From the cell containing the given text, extract its center point as (x, y) coordinate. 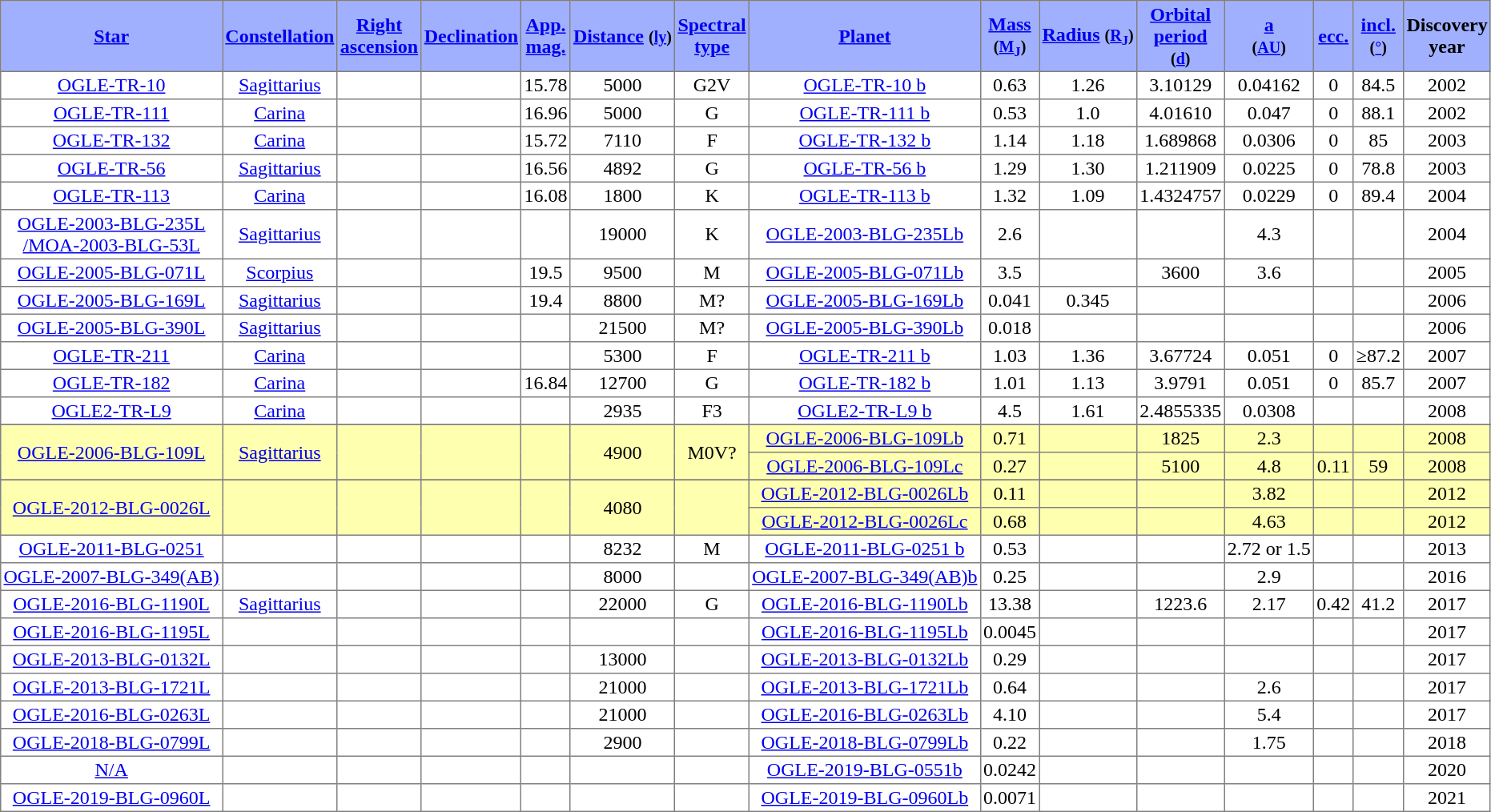
OGLE-2006-BLG-109Lc (865, 466)
1.18 (1088, 140)
0.42 (1333, 604)
0.63 (1010, 85)
1.0 (1088, 113)
3.5 (1010, 272)
78.8 (1379, 168)
OGLE-2012-BLG-0026L (112, 508)
2018 (1448, 742)
9500 (622, 272)
Orbitalperiod(d) (1180, 36)
Rightascension (380, 36)
OGLE-2016-BLG-1195L (112, 632)
85 (1379, 140)
1825 (1180, 438)
1.03 (1010, 356)
Declination (471, 36)
5300 (622, 356)
0.047 (1268, 113)
OGLE-2016-BLG-0263L (112, 714)
OGLE2-TR-L9 (112, 411)
0.22 (1010, 742)
Spectraltype (713, 36)
OGLE-TR-111 (112, 113)
OGLE-TR-111 b (865, 113)
Radius (RJ) (1088, 36)
0.64 (1010, 687)
59 (1379, 466)
2016 (1448, 577)
4.01610 (1180, 113)
Constellation (280, 36)
2935 (622, 411)
15.78 (546, 85)
1.61 (1088, 411)
G2V (713, 85)
OGLE-2006-BLG-109L (112, 452)
OGLE-2006-BLG-109Lb (865, 438)
1.01 (1010, 383)
1.14 (1010, 140)
3.6 (1268, 272)
OGLE-2012-BLG-0026Lc (865, 521)
App.mag. (546, 36)
1.30 (1088, 168)
1.09 (1088, 195)
8800 (622, 300)
0.0242 (1010, 770)
OGLE-TR-113 (112, 195)
7110 (622, 140)
M0V? (713, 452)
0.0045 (1010, 632)
OGLE-2013-BLG-1721Lb (865, 687)
1223.6 (1180, 604)
0.68 (1010, 521)
0.29 (1010, 659)
OGLE-2005-BLG-169Lb (865, 300)
16.56 (546, 168)
0.25 (1010, 577)
19.5 (546, 272)
OGLE-2019-BLG-0960Lb (865, 798)
OGLE-TR-10 b (865, 85)
1.26 (1088, 85)
1.689868 (1180, 140)
OGLE-2003-BLG-235L/MOA-2003-BLG-53L (112, 235)
0.0225 (1268, 168)
19.4 (546, 300)
≥87.2 (1379, 356)
5.4 (1268, 714)
0.0229 (1268, 195)
21500 (622, 328)
OGLE-2003-BLG-235Lb (865, 235)
1.4324757 (1180, 195)
2.3 (1268, 438)
OGLE-2019-BLG-0960L (112, 798)
4892 (622, 168)
incl.(°) (1379, 36)
8232 (622, 549)
N/A (112, 770)
OGLE-TR-10 (112, 85)
Scorpius (280, 272)
89.4 (1379, 195)
OGLE-2013-BLG-0132Lb (865, 659)
Mass(MJ) (1010, 36)
0.0308 (1268, 411)
OGLE-2018-BLG-0799L (112, 742)
OGLE-TR-211 (112, 356)
41.2 (1379, 604)
0.018 (1010, 328)
1800 (622, 195)
2020 (1448, 770)
OGLE-2016-BLG-1190L (112, 604)
Star (112, 36)
4.10 (1010, 714)
0.27 (1010, 466)
OGLE-2011-BLG-0251 (112, 549)
16.84 (546, 383)
OGLE-2013-BLG-0132L (112, 659)
4.63 (1268, 521)
13.38 (1010, 604)
OGLE-TR-56 (112, 168)
OGLE-TR-211 b (865, 356)
Discoveryyear (1448, 36)
0.345 (1088, 300)
OGLE-2012-BLG-0026Lb (865, 493)
4900 (622, 452)
88.1 (1379, 113)
F3 (713, 411)
19000 (622, 235)
85.7 (1379, 383)
13000 (622, 659)
OGLE-2019-BLG-0551b (865, 770)
OGLE-2005-BLG-390Lb (865, 328)
OGLE-2005-BLG-390L (112, 328)
2.17 (1268, 604)
OGLE-2007-BLG-349(AB)b (865, 577)
1.32 (1010, 195)
3600 (1180, 272)
3.67724 (1180, 356)
84.5 (1379, 85)
0.0071 (1010, 798)
ecc. (1333, 36)
16.08 (546, 195)
0.0306 (1268, 140)
OGLE-2016-BLG-0263Lb (865, 714)
OGLE-2005-BLG-071Lb (865, 272)
OGLE-2011-BLG-0251 b (865, 549)
1.75 (1268, 742)
15.72 (546, 140)
2900 (622, 742)
4.3 (1268, 235)
OGLE-TR-182 b (865, 383)
OGLE-TR-132 b (865, 140)
16.96 (546, 113)
3.10129 (1180, 85)
2021 (1448, 798)
Distance (ly) (622, 36)
0.041 (1010, 300)
1.211909 (1180, 168)
0.71 (1010, 438)
OGLE-2007-BLG-349(AB) (112, 577)
2013 (1448, 549)
OGLE-2016-BLG-1190Lb (865, 604)
OGLE-2016-BLG-1195Lb (865, 632)
OGLE-TR-132 (112, 140)
2005 (1448, 272)
OGLE-2013-BLG-1721L (112, 687)
3.9791 (1180, 383)
2.9 (1268, 577)
3.82 (1268, 493)
OGLE-2005-BLG-169L (112, 300)
2.72 or 1.5 (1268, 549)
4080 (622, 508)
22000 (622, 604)
4.5 (1010, 411)
OGLE-TR-113 b (865, 195)
Planet (865, 36)
OGLE2-TR-L9 b (865, 411)
OGLE-2018-BLG-0799Lb (865, 742)
5100 (1180, 466)
0.04162 (1268, 85)
OGLE-TR-182 (112, 383)
4.8 (1268, 466)
1.36 (1088, 356)
8000 (622, 577)
12700 (622, 383)
OGLE-2005-BLG-071L (112, 272)
2.4855335 (1180, 411)
OGLE-TR-56 b (865, 168)
a(AU) (1268, 36)
1.13 (1088, 383)
1.29 (1010, 168)
